From the cell containing the given text, extract its center point as (X, Y) coordinate. 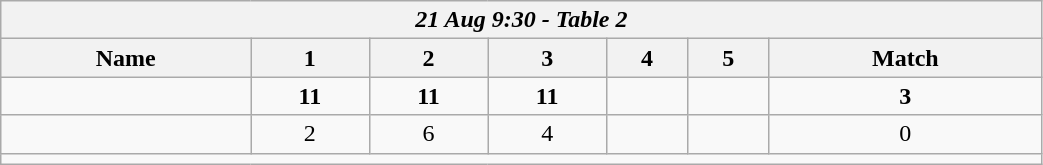
21 Aug 9:30 - Table 2 (522, 20)
Match (906, 58)
1 (310, 58)
6 (428, 134)
5 (728, 58)
Name (126, 58)
0 (906, 134)
